Locate the cell with the specified text and output its (x, y) center coordinate. 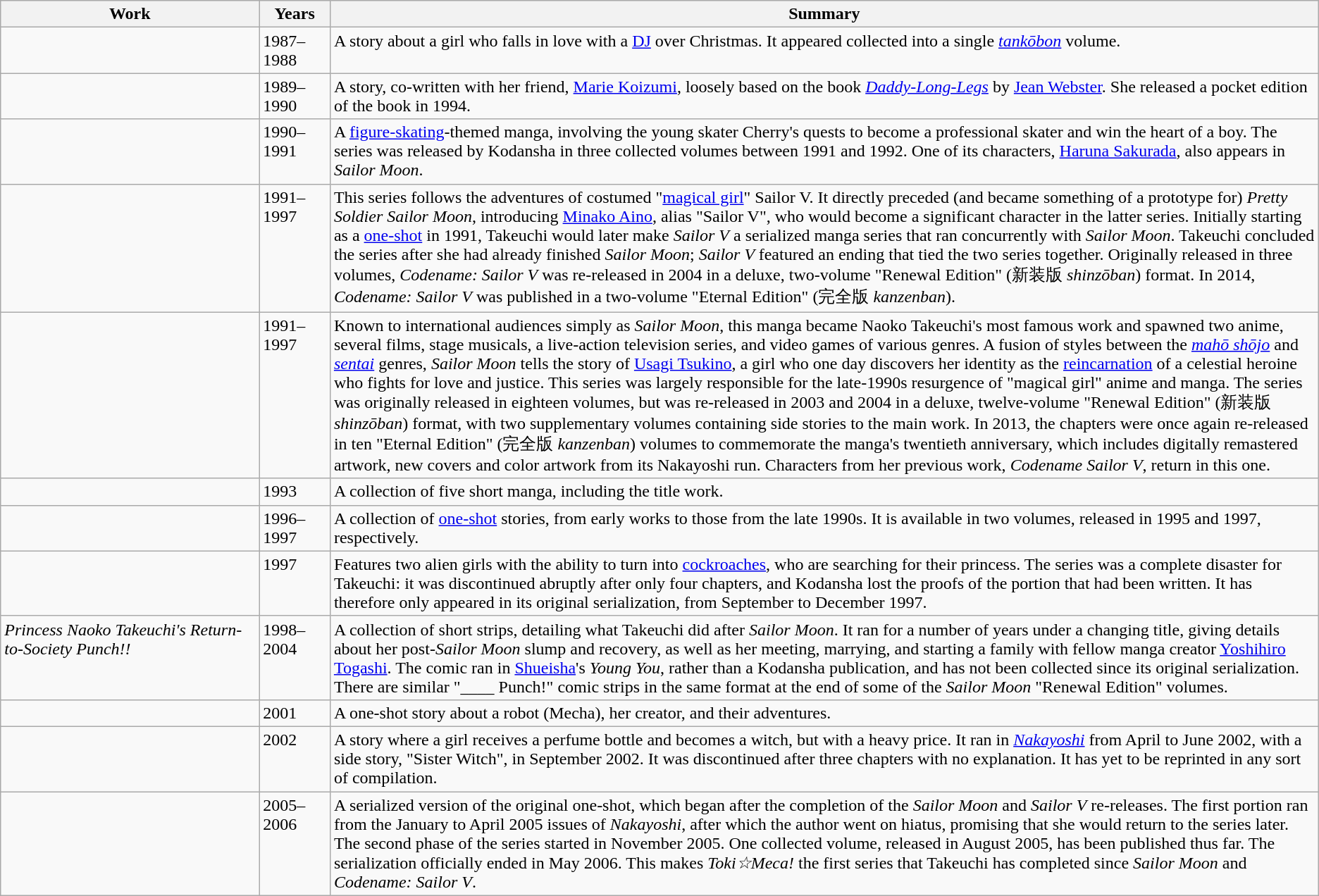
1997 (295, 583)
1990–1991 (295, 151)
A collection of five short manga, including the title work. (824, 492)
1998–2004 (295, 658)
1996–1997 (295, 528)
Years (295, 14)
2005–2006 (295, 844)
Summary (824, 14)
Work (130, 14)
1993 (295, 492)
1989–1990 (295, 96)
2002 (295, 759)
Princess Naoko Takeuchi's Return-to-Society Punch!! (130, 658)
A story about a girl who falls in love with a DJ over Christmas. It appeared collected into a single tankōbon volume. (824, 51)
A one-shot story about a robot (Mecha), her creator, and their adventures. (824, 713)
1987–1988 (295, 51)
2001 (295, 713)
